Determine the [x, y] coordinate at the center of the cell enclosing the given text.  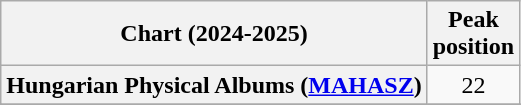
Hungarian Physical Albums (MAHASZ) [214, 85]
22 [473, 85]
Peakposition [473, 34]
Chart (2024-2025) [214, 34]
